Detect which cell encompasses the target text, then output its (x, y) center coordinate. 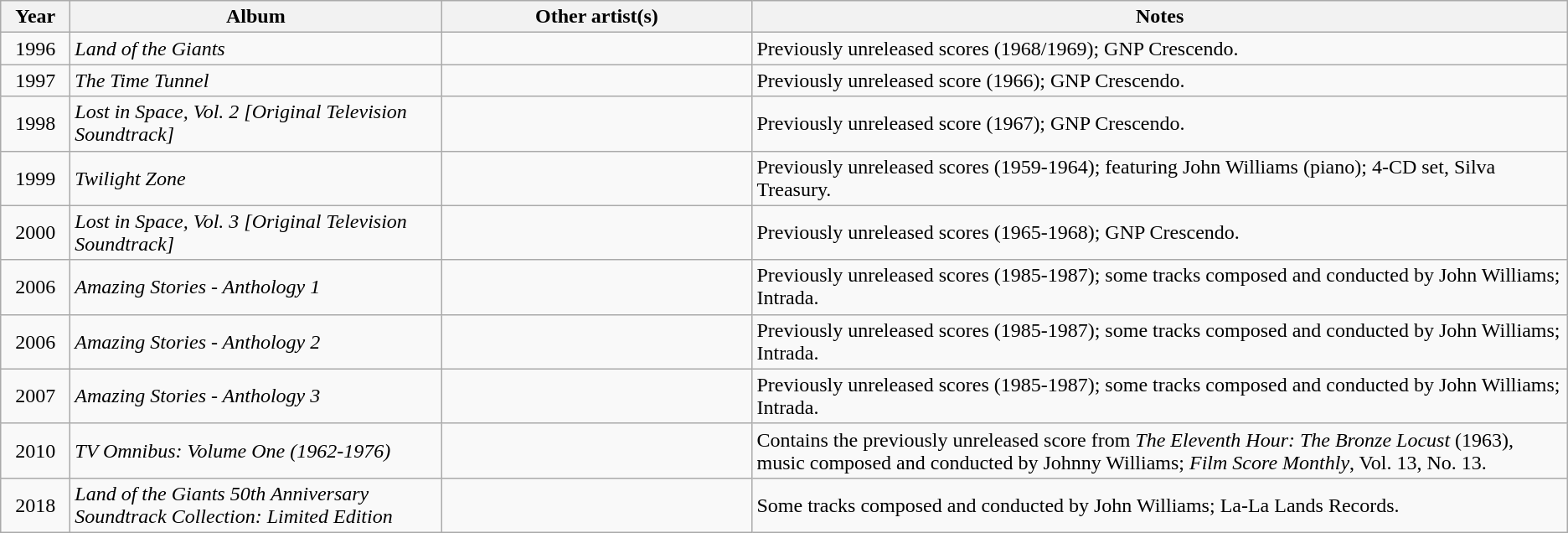
1999 (35, 178)
2018 (35, 505)
1996 (35, 49)
2000 (35, 233)
Other artist(s) (596, 17)
Notes (1159, 17)
Lost in Space, Vol. 2 [Original Television Soundtrack] (256, 124)
2007 (35, 396)
Amazing Stories - Anthology 2 (256, 342)
Year (35, 17)
Previously unreleased scores (1959-1964); featuring John Williams (piano); 4-CD set, Silva Treasury. (1159, 178)
Lost in Space, Vol. 3 [Original Television Soundtrack] (256, 233)
Land of the Giants (256, 49)
Previously unreleased score (1966); GNP Crescendo. (1159, 80)
The Time Tunnel (256, 80)
2010 (35, 451)
1997 (35, 80)
Previously unreleased scores (1965-1968); GNP Crescendo. (1159, 233)
Land of the Giants 50th Anniversary Soundtrack Collection: Limited Edition (256, 505)
1998 (35, 124)
Some tracks composed and conducted by John Williams; La-La Lands Records. (1159, 505)
TV Omnibus: Volume One (1962-1976) (256, 451)
Amazing Stories - Anthology 3 (256, 396)
Previously unreleased scores (1968/1969); GNP Crescendo. (1159, 49)
Album (256, 17)
Amazing Stories - Anthology 1 (256, 287)
Twilight Zone (256, 178)
Previously unreleased score (1967); GNP Crescendo. (1159, 124)
